Locate the cell with the specified text and output its [X, Y] center coordinate. 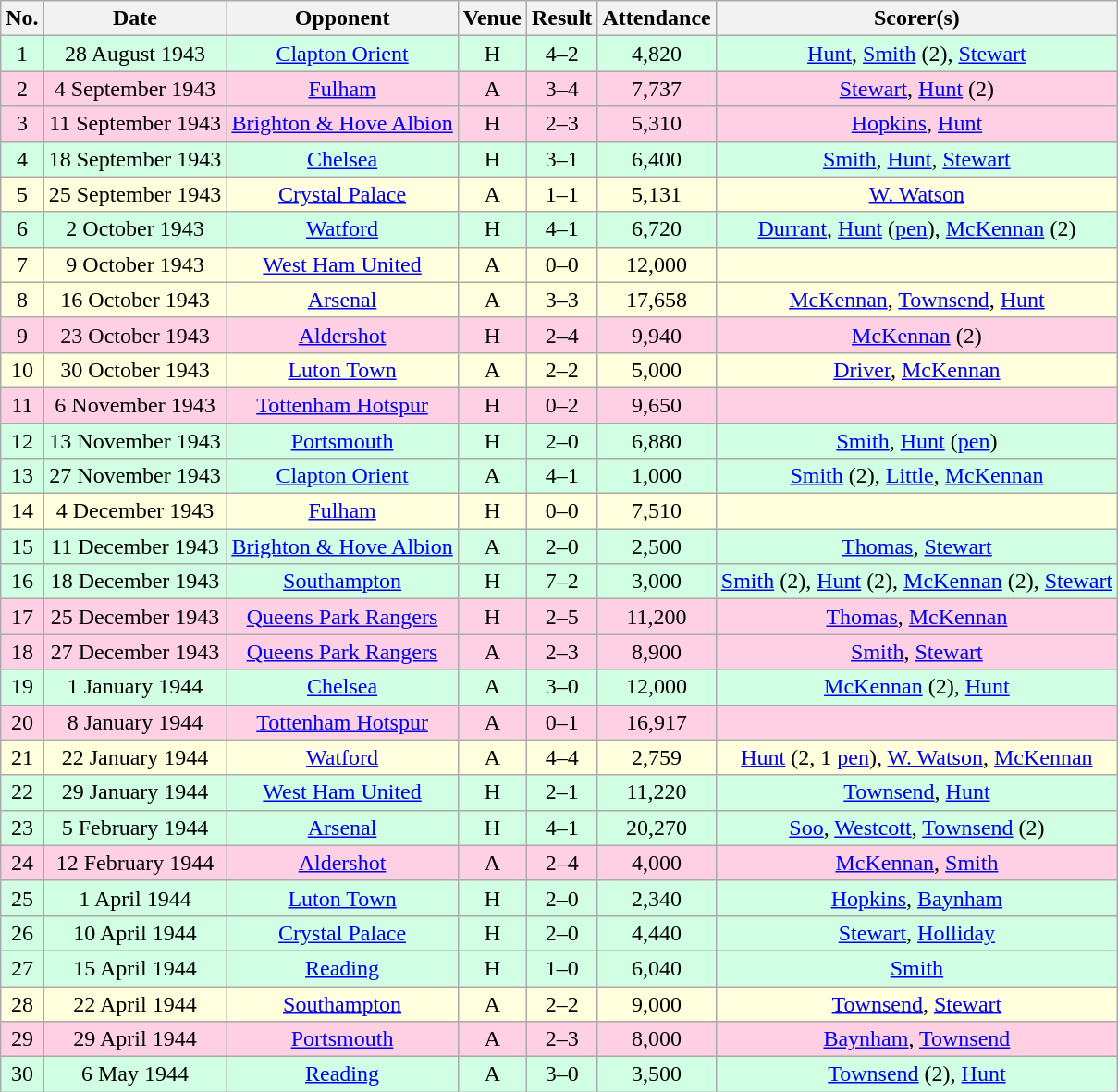
Result [561, 18]
11 December 1943 [135, 546]
Thomas, Stewart [916, 546]
7–2 [561, 582]
McKennan, Townsend, Hunt [916, 300]
11 [22, 405]
9,000 [657, 1003]
3 [22, 124]
Scorer(s) [916, 18]
7 [22, 264]
Smith (2), Hunt (2), McKennan (2), Stewart [916, 582]
2,759 [657, 757]
6,720 [657, 229]
Smith, Hunt (pen) [916, 441]
23 October 1943 [135, 335]
20,270 [657, 828]
Venue [492, 18]
25 [22, 898]
4,440 [657, 933]
8 [22, 300]
16 [22, 582]
Thomas, McKennan [916, 617]
Hunt (2, 1 pen), W. Watson, McKennan [916, 757]
9,940 [657, 335]
30 October 1943 [135, 370]
4 December 1943 [135, 511]
3–1 [561, 159]
No. [22, 18]
Hopkins, Baynham [916, 898]
Townsend (2), Hunt [916, 1074]
McKennan (2), Hunt [916, 687]
Hunt, Smith (2), Stewart [916, 54]
27 December 1943 [135, 652]
18 [22, 652]
18 September 1943 [135, 159]
12 [22, 441]
10 [22, 370]
1 [22, 54]
24 [22, 863]
Smith, Stewart [916, 652]
26 [22, 933]
19 [22, 687]
2–5 [561, 617]
Stewart, Hunt (2) [916, 89]
Soo, Westcott, Townsend (2) [916, 828]
0–1 [561, 722]
Baynham, Townsend [916, 1039]
13 November 1943 [135, 441]
8,000 [657, 1039]
8,900 [657, 652]
23 [22, 828]
16 October 1943 [135, 300]
28 August 1943 [135, 54]
0–2 [561, 405]
15 [22, 546]
5,000 [657, 370]
28 [22, 1003]
20 [22, 722]
2 [22, 89]
5,131 [657, 194]
11 September 1943 [135, 124]
Opponent [342, 18]
7,737 [657, 89]
18 December 1943 [135, 582]
W. Watson [916, 194]
25 September 1943 [135, 194]
29 April 1944 [135, 1039]
6 November 1943 [135, 405]
Smith [916, 968]
2,500 [657, 546]
Hopkins, Hunt [916, 124]
2,340 [657, 898]
4,820 [657, 54]
10 April 1944 [135, 933]
30 [22, 1074]
Smith (2), Little, McKennan [916, 476]
2–1 [561, 792]
17,658 [657, 300]
16,917 [657, 722]
29 [22, 1039]
McKennan (2) [916, 335]
4–4 [561, 757]
6 May 1944 [135, 1074]
Date [135, 18]
1,000 [657, 476]
3,500 [657, 1074]
9,650 [657, 405]
3,000 [657, 582]
7,510 [657, 511]
McKennan, Smith [916, 863]
5 [22, 194]
4 September 1943 [135, 89]
22 April 1944 [135, 1003]
22 January 1944 [135, 757]
Attendance [657, 18]
5 February 1944 [135, 828]
Stewart, Holliday [916, 933]
Townsend, Hunt [916, 792]
4,000 [657, 863]
15 April 1944 [135, 968]
6,400 [657, 159]
22 [22, 792]
6 [22, 229]
8 January 1944 [135, 722]
11,220 [657, 792]
9 [22, 335]
27 [22, 968]
4 [22, 159]
2 October 1943 [135, 229]
Driver, McKennan [916, 370]
27 November 1943 [135, 476]
3–4 [561, 89]
21 [22, 757]
Durrant, Hunt (pen), McKennan (2) [916, 229]
11,200 [657, 617]
25 December 1943 [135, 617]
9 October 1943 [135, 264]
12 February 1944 [135, 863]
Townsend, Stewart [916, 1003]
14 [22, 511]
1 April 1944 [135, 898]
Smith, Hunt, Stewart [916, 159]
1–0 [561, 968]
4–2 [561, 54]
5,310 [657, 124]
6,040 [657, 968]
17 [22, 617]
1–1 [561, 194]
6,880 [657, 441]
29 January 1944 [135, 792]
13 [22, 476]
1 January 1944 [135, 687]
3–3 [561, 300]
